Extract the (x, y) coordinate from the center of the cell holding the provided text.  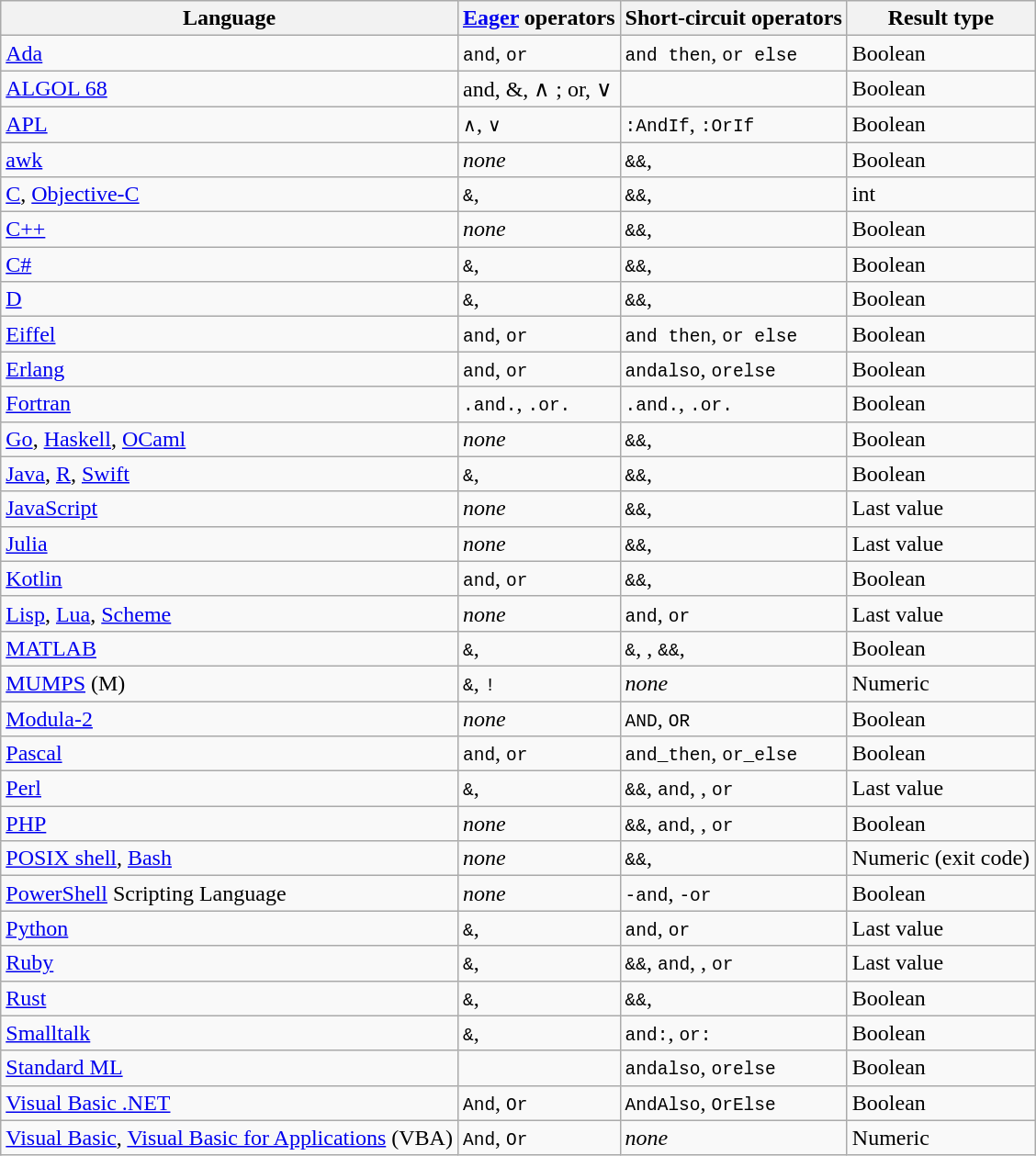
ALGOL 68 (230, 89)
APL (230, 124)
AND, OR (733, 719)
Eiffel (230, 334)
C, Objective-C (230, 195)
Erlang (230, 369)
Ruby (230, 963)
AndAlso, OrElse (733, 1103)
int (940, 195)
Eager operators (538, 18)
Python (230, 928)
:AndIf, :OrIf (733, 124)
MUMPS (M) (230, 683)
Short-circuit operators (733, 18)
D (230, 299)
C# (230, 264)
POSIX shell, Bash (230, 859)
Rust (230, 998)
Kotlin (230, 578)
Numeric (exit code) (940, 859)
Modula-2 (230, 719)
&, ! (538, 683)
&, , &&, (733, 648)
PHP (230, 824)
MATLAB (230, 648)
and:, or: (733, 1033)
awk (230, 159)
PowerShell Scripting Language (230, 893)
C++ (230, 230)
Java, R, Swift (230, 474)
and, &, ∧ ; or, ∨ (538, 89)
Go, Haskell, OCaml (230, 439)
Language (230, 18)
Smalltalk (230, 1033)
Ada (230, 53)
Result type (940, 18)
Perl (230, 789)
and_then, or_else (733, 754)
Visual Basic .NET (230, 1103)
Fortran (230, 404)
Standard ML (230, 1068)
-and, -or (733, 893)
∧, ∨ (538, 124)
JavaScript (230, 509)
Pascal (230, 754)
Visual Basic, Visual Basic for Applications (VBA) (230, 1138)
Lisp, Lua, Scheme (230, 613)
Julia (230, 544)
